Determine the [X, Y] coordinate at the center of the cell enclosing the given text.  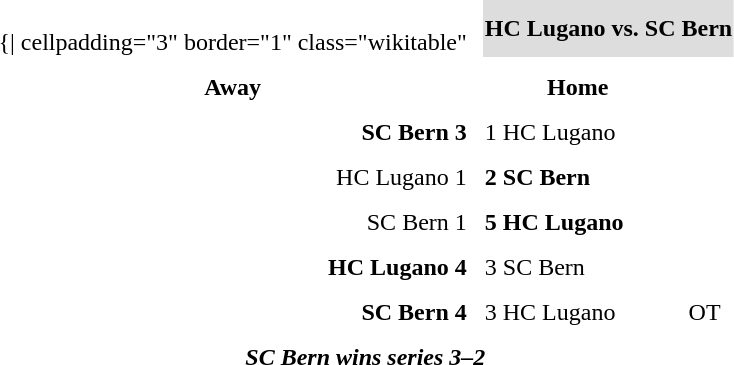
3 SC Bern [578, 267]
HC Lugano vs. SC Bern [608, 28]
3 HC Lugano [578, 312]
Home [578, 87]
1 HC Lugano [578, 132]
OT [710, 312]
5 HC Lugano [578, 222]
2 SC Bern [578, 177]
